Output the [X, Y] coordinate of the center of the cell containing the given text.  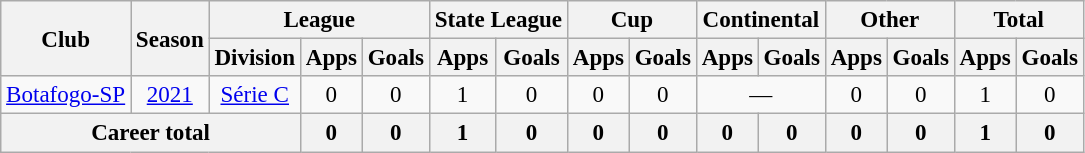
Cup [632, 20]
Total [1018, 20]
Botafogo-SP [66, 95]
Career total [151, 133]
Continental [760, 20]
— [760, 95]
Division [254, 58]
Other [890, 20]
Série C [254, 95]
State League [498, 20]
2021 [170, 95]
Season [170, 38]
League [319, 20]
Club [66, 38]
